Search for the cell housing the specified text and yield its (X, Y) center coordinate. 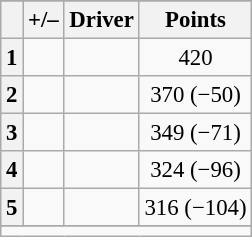
1 (12, 58)
4 (12, 170)
5 (12, 208)
316 (−104) (196, 208)
3 (12, 133)
+/– (44, 20)
420 (196, 58)
370 (−50) (196, 95)
Points (196, 20)
2 (12, 95)
Driver (102, 20)
324 (−96) (196, 170)
349 (−71) (196, 133)
